For the text-containing cell, return its midpoint in [X, Y] coordinate format. 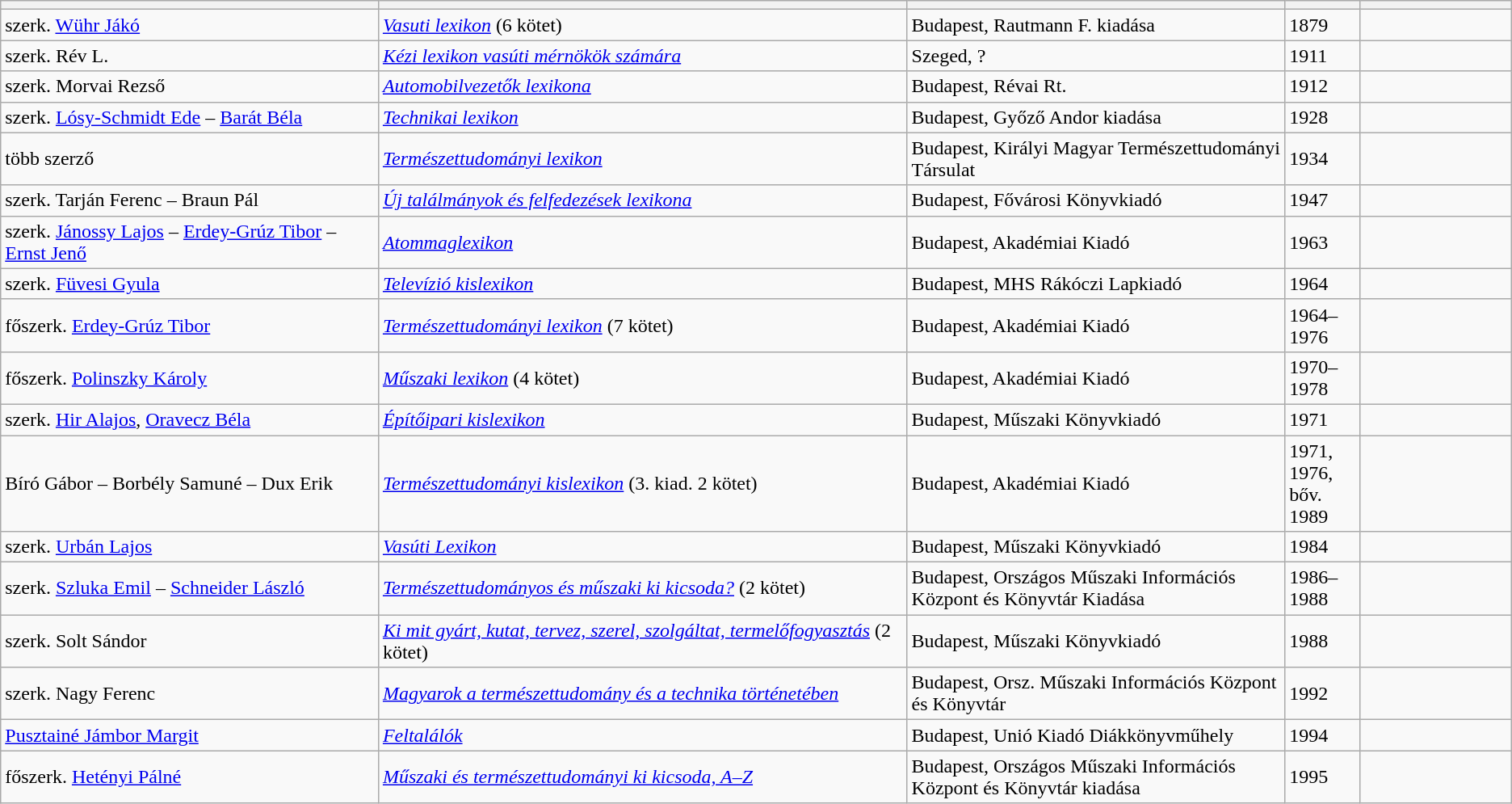
szerk. Urbán Lajos [190, 547]
1970–1978 [1323, 378]
Televízió kislexikon [643, 284]
szerk. Hir Alajos, Oravecz Béla [190, 419]
1988 [1323, 642]
Műszaki lexikon (4 kötet) [643, 378]
Természettudományi kislexikon (3. kiad. 2 kötet) [643, 483]
szerk. Jánossy Lajos – Erdey-Grúz Tibor – Ernst Jenő [190, 242]
Műszaki és természettudományi ki kicsoda, A–Z [643, 777]
Budapest, Fővárosi Könyvkiadó [1096, 200]
szerk. Solt Sándor [190, 642]
Budapest, Győző Andor kiadása [1096, 117]
1964–1976 [1323, 325]
szerk. Wühr Jákó [190, 25]
szerk. Nagy Ferenc [190, 693]
Budapest, Országos Műszaki Információs Központ és Könyvtár kiadása [1096, 777]
Atommaglexikon [643, 242]
szerk. Tarján Ferenc – Braun Pál [190, 200]
több szerző [190, 158]
Magyarok a természettudomány és a technika történetében [643, 693]
Természettudományos és műszaki ki kicsoda? (2 kötet) [643, 588]
1986–1988 [1323, 588]
1947 [1323, 200]
1912 [1323, 86]
Budapest, Országos Műszaki Információs Központ és Könyvtár Kiadása [1096, 588]
Szeged, ? [1096, 56]
szerk. Morvai Rezső [190, 86]
szerk. Lósy-Schmidt Ede – Barát Béla [190, 117]
Természettudományi lexikon [643, 158]
szerk. Füvesi Gyula [190, 284]
1992 [1323, 693]
Természettudományi lexikon (7 kötet) [643, 325]
1879 [1323, 25]
1911 [1323, 56]
főszerk. Erdey-Grúz Tibor [190, 325]
1984 [1323, 547]
Budapest, Orsz. Műszaki Információs Központ és Könyvtár [1096, 693]
Technikai lexikon [643, 117]
Építőipari kislexikon [643, 419]
Budapest, Unió Kiadó Diákkönyvműhely [1096, 735]
szerk. Rév L. [190, 56]
1963 [1323, 242]
1971, 1976, bőv. 1989 [1323, 483]
Új találmányok és felfedezések lexikona [643, 200]
Ki mit gyárt, kutat, tervez, szerel, szolgáltat, termelőfogyasztás (2 kötet) [643, 642]
1964 [1323, 284]
Kézi lexikon vasúti mérnökök számára [643, 56]
főszerk. Hetényi Pálné [190, 777]
Budapest, Királyi Magyar Természettudományi Társulat [1096, 158]
Budapest, MHS Rákóczi Lapkiadó [1096, 284]
Vasúti Lexikon [643, 547]
1934 [1323, 158]
Pusztainé Jámbor Margit [190, 735]
szerk. Szluka Emil – Schneider László [190, 588]
Bíró Gábor – Borbély Samuné – Dux Erik [190, 483]
1971 [1323, 419]
Vasuti lexikon (6 kötet) [643, 25]
főszerk. Polinszky Károly [190, 378]
Feltalálók [643, 735]
1995 [1323, 777]
1928 [1323, 117]
1994 [1323, 735]
Budapest, Révai Rt. [1096, 86]
Automobilvezetők lexikona [643, 86]
Budapest, Rautmann F. kiadása [1096, 25]
